Capture the cell that displays the provided text and extract its (x, y) central coordinate. 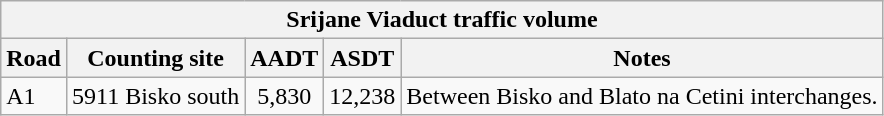
Counting site (155, 58)
5911 Bisko south (155, 96)
A1 (34, 96)
5,830 (284, 96)
12,238 (362, 96)
AADT (284, 58)
Road (34, 58)
ASDT (362, 58)
Between Bisko and Blato na Cetini interchanges. (642, 96)
Notes (642, 58)
Srijane Viaduct traffic volume (442, 20)
